Provide the [x, y] coordinate of the cell's center where the given text is located.  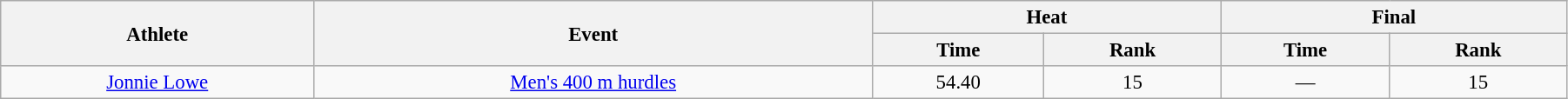
Athlete [157, 33]
Jonnie Lowe [157, 82]
Men's 400 m hurdles [593, 82]
— [1305, 82]
54.40 [959, 82]
Final [1394, 17]
Heat [1048, 17]
Event [593, 33]
